Determine the [x, y] coordinate at the center of the cell enclosing the given text.  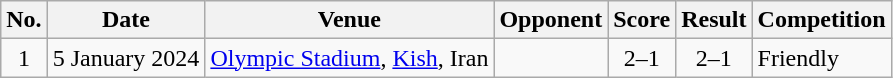
Opponent [551, 20]
Date [126, 20]
Result [714, 20]
Competition [822, 20]
Olympic Stadium, Kish, Iran [350, 58]
Venue [350, 20]
Score [642, 20]
1 [24, 58]
5 January 2024 [126, 58]
Friendly [822, 58]
No. [24, 20]
